Provide the (X, Y) coordinate of the cell's center where the given text is located.  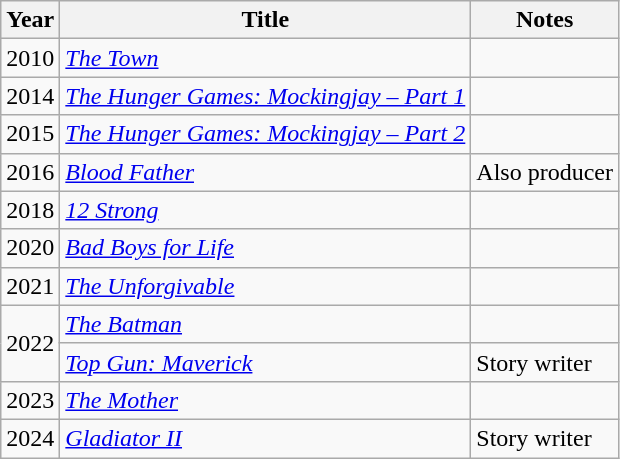
2022 (30, 343)
Bad Boys for Life (266, 248)
Title (266, 20)
Year (30, 20)
2018 (30, 210)
The Hunger Games: Mockingjay – Part 2 (266, 134)
2021 (30, 286)
2014 (30, 96)
2010 (30, 58)
Blood Father (266, 172)
Top Gun: Maverick (266, 362)
2016 (30, 172)
Also producer (545, 172)
The Hunger Games: Mockingjay – Part 1 (266, 96)
The Town (266, 58)
12 Strong (266, 210)
2023 (30, 400)
Gladiator II (266, 438)
2020 (30, 248)
The Mother (266, 400)
The Unforgivable (266, 286)
2015 (30, 134)
The Batman (266, 324)
Notes (545, 20)
2024 (30, 438)
